Identify which cell holds the provided text, then report its [x, y] central coordinate. 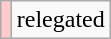
relegated [60, 20]
